Return (x, y) of the center of cell containing provided text 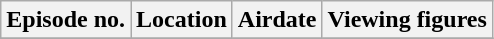
Episode no. (66, 20)
Viewing figures (407, 20)
Location (182, 20)
Airdate (277, 20)
